For the text-containing cell, return its midpoint in (x, y) coordinate format. 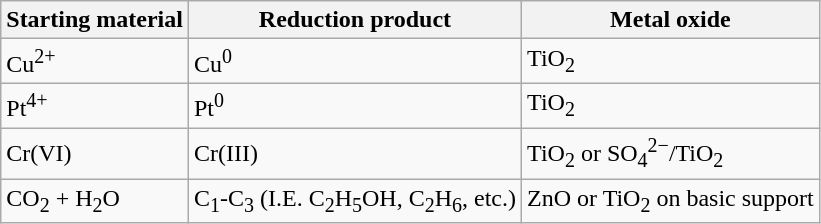
C1-C3 (I.E. C2H5OH, C2H6, etc.) (354, 201)
CO2 + H2O (95, 201)
Starting material (95, 20)
TiO2 or SO42−/TiO2 (671, 154)
Pt0 (354, 106)
Cr(III) (354, 154)
Cr(VI) (95, 154)
Cu0 (354, 62)
ZnO or TiO2 on basic support (671, 201)
Reduction product (354, 20)
Metal oxide (671, 20)
Pt4+ (95, 106)
Cu2+ (95, 62)
